Return the [x, y] coordinate for the center point of the cell that contains the specified text.  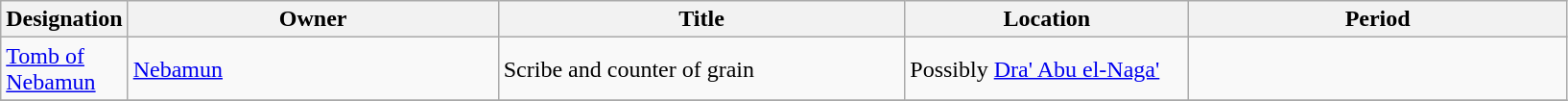
Owner [313, 19]
Location [1047, 19]
Period [1378, 19]
Designation [64, 19]
Nebamun [313, 69]
Possibly Dra' Abu el-Naga' [1047, 69]
Scribe and counter of grain [701, 69]
Title [701, 19]
Tomb of Nebamun [64, 69]
